Search for the cell housing the specified text and yield its (X, Y) center coordinate. 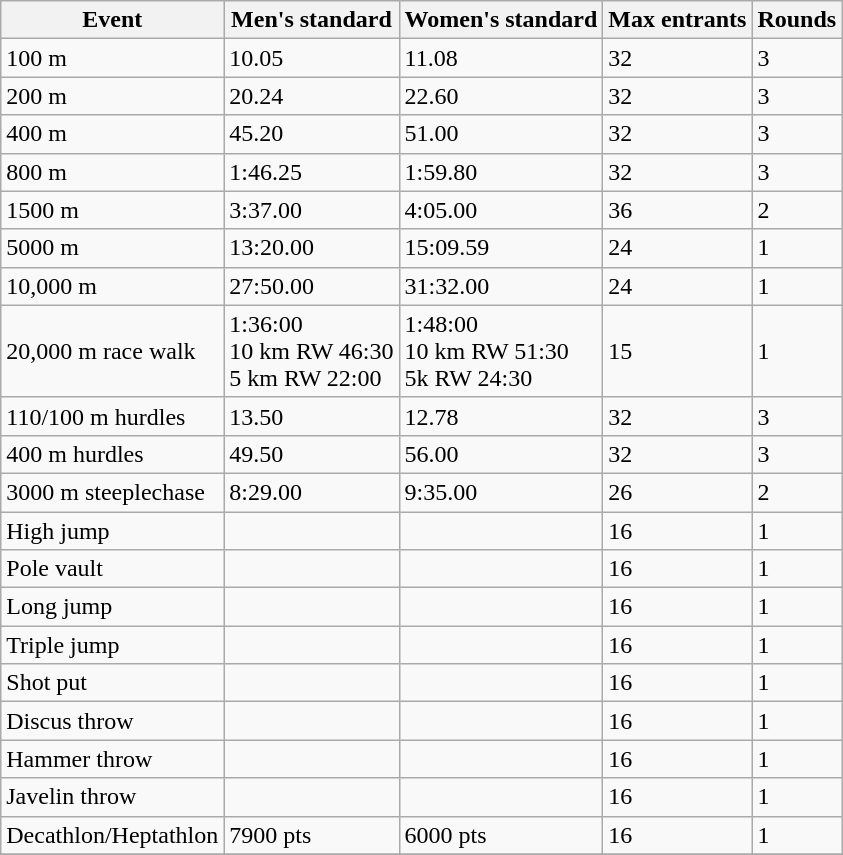
22.60 (501, 96)
Event (112, 20)
36 (678, 210)
100 m (112, 58)
Women's standard (501, 20)
20.24 (312, 96)
9:35.00 (501, 492)
400 m (112, 134)
8:29.00 (312, 492)
11.08 (501, 58)
12.78 (501, 416)
13:20.00 (312, 248)
51.00 (501, 134)
1:48:0010 km RW 51:305k RW 24:30 (501, 351)
Men's standard (312, 20)
4:05.00 (501, 210)
6000 pts (501, 835)
15:09.59 (501, 248)
10,000 m (112, 286)
3:37.00 (312, 210)
5000 m (112, 248)
31:32.00 (501, 286)
1:59.80 (501, 172)
Pole vault (112, 569)
49.50 (312, 454)
15 (678, 351)
3000 m steeplechase (112, 492)
1:46.25 (312, 172)
Hammer throw (112, 759)
20,000 m race walk (112, 351)
800 m (112, 172)
10.05 (312, 58)
Decathlon/Heptathlon (112, 835)
45.20 (312, 134)
Long jump (112, 607)
Shot put (112, 683)
56.00 (501, 454)
Max entrants (678, 20)
Triple jump (112, 645)
1:36:0010 km RW 46:305 km RW 22:00 (312, 351)
1500 m (112, 210)
110/100 m hurdles (112, 416)
26 (678, 492)
High jump (112, 531)
13.50 (312, 416)
400 m hurdles (112, 454)
27:50.00 (312, 286)
Rounds (797, 20)
Discus throw (112, 721)
7900 pts (312, 835)
Javelin throw (112, 797)
200 m (112, 96)
